Detect which cell encompasses the target text, then output its [x, y] center coordinate. 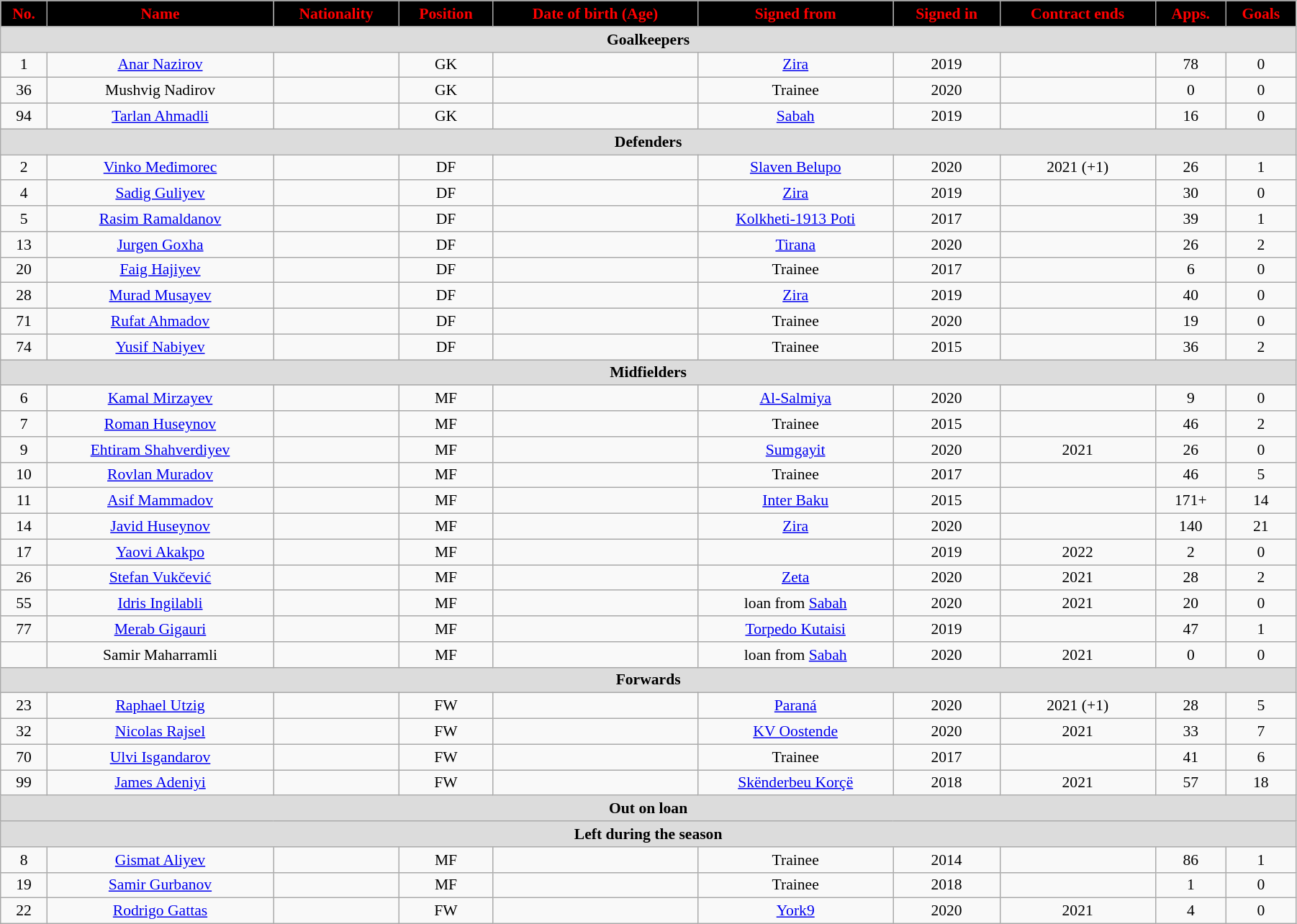
Contract ends [1077, 14]
Tarlan Ahmadli [160, 117]
Out on loan [648, 809]
Roman Huseynov [160, 424]
Name [160, 14]
Inter Baku [795, 501]
86 [1190, 860]
Nicolas Rajsel [160, 732]
No. [24, 14]
71 [24, 322]
Torpedo Kutaisi [795, 629]
Faig Hajiyev [160, 270]
Defenders [648, 142]
Sabah [795, 117]
Nationality [337, 14]
2022 [1077, 552]
32 [24, 732]
Al-Salmiya [795, 399]
Slaven Belupo [795, 168]
40 [1190, 296]
16 [1190, 117]
Raphael Utzig [160, 706]
171+ [1190, 501]
23 [24, 706]
Yusif Nabiyev [160, 347]
Samir Gurbanov [160, 885]
10 [24, 475]
Midfielders [648, 373]
Position [446, 14]
Skënderbeu Korçë [795, 783]
Idris Ingilabli [160, 604]
8 [24, 860]
Tirana [795, 245]
Stefan Vukčević [160, 578]
York9 [795, 911]
Ulvi Isgandarov [160, 757]
Sumgayit [795, 450]
140 [1190, 527]
James Adeniyi [160, 783]
Samir Maharramli [160, 655]
Gismat Aliyev [160, 860]
99 [24, 783]
Goalkeepers [648, 40]
Ehtiram Shahverdiyev [160, 450]
39 [1190, 219]
Rovlan Muradov [160, 475]
30 [1190, 194]
Paraná [795, 706]
KV Oostende [795, 732]
Left during the season [648, 834]
74 [24, 347]
18 [1261, 783]
Vinko Međimorec [160, 168]
13 [24, 245]
11 [24, 501]
Yaovi Akakpo [160, 552]
Signed from [795, 14]
Signed in [946, 14]
Jurgen Goxha [160, 245]
Sadig Guliyev [160, 194]
Merab Gigauri [160, 629]
Apps. [1190, 14]
Rodrigo Gattas [160, 911]
Date of birth (Age) [596, 14]
78 [1190, 65]
47 [1190, 629]
17 [24, 552]
94 [24, 117]
Mushvig Nadirov [160, 91]
Murad Musayev [160, 296]
Asif Mammadov [160, 501]
Kolkheti-1913 Poti [795, 219]
21 [1261, 527]
22 [24, 911]
Rufat Ahmadov [160, 322]
55 [24, 604]
Javid Huseynov [160, 527]
70 [24, 757]
Rasim Ramaldanov [160, 219]
Forwards [648, 680]
Anar Nazirov [160, 65]
57 [1190, 783]
Goals [1261, 14]
33 [1190, 732]
Kamal Mirzayev [160, 399]
41 [1190, 757]
77 [24, 629]
2014 [946, 860]
Zeta [795, 578]
